Pinpoint the cell where the given text exists, returning its (x, y) midpoint coordinate. 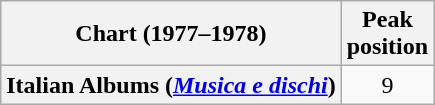
9 (387, 85)
Italian Albums (Musica e dischi) (171, 85)
Chart (1977–1978) (171, 34)
Peakposition (387, 34)
